Locate the cell with the specified text and output its (X, Y) center coordinate. 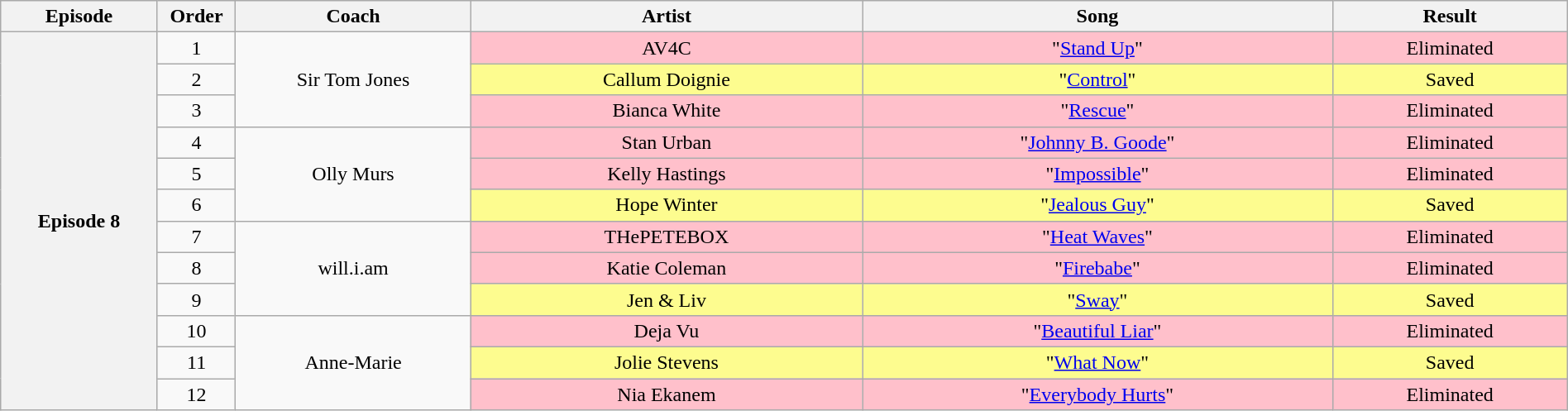
"Stand Up" (1097, 48)
"What Now" (1097, 362)
"Control" (1097, 79)
9 (197, 299)
"Beautiful Liar" (1097, 331)
10 (197, 331)
4 (197, 142)
"Firebabe" (1097, 268)
11 (197, 362)
Order (197, 17)
Anne-Marie (353, 362)
7 (197, 237)
"Rescue" (1097, 111)
Jen & Liv (667, 299)
Result (1450, 17)
Sir Tom Jones (353, 79)
"Everybody Hurts" (1097, 394)
THePETEBOX (667, 237)
Callum Doignie (667, 79)
3 (197, 111)
1 (197, 48)
"Johnny B. Goode" (1097, 142)
"Jealous Guy" (1097, 205)
"Heat Waves" (1097, 237)
Song (1097, 17)
Kelly Hastings (667, 174)
"Sway" (1097, 299)
Hope Winter (667, 205)
will.i.am (353, 268)
Deja Vu (667, 331)
Bianca White (667, 111)
6 (197, 205)
Nia Ekanem (667, 394)
"Impossible" (1097, 174)
Coach (353, 17)
AV4C (667, 48)
Katie Coleman (667, 268)
Jolie Stevens (667, 362)
2 (197, 79)
12 (197, 394)
Olly Murs (353, 174)
5 (197, 174)
Stan Urban (667, 142)
Episode 8 (79, 222)
Episode (79, 17)
8 (197, 268)
Artist (667, 17)
